Detect which cell encompasses the target text, then output its (x, y) center coordinate. 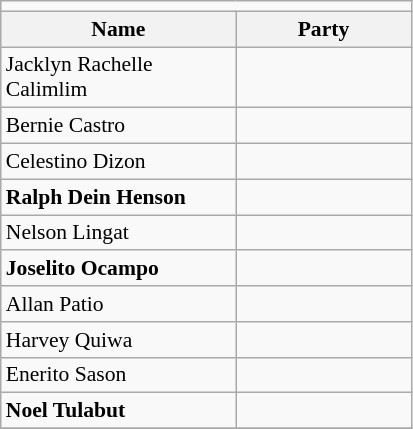
Allan Patio (118, 304)
Enerito Sason (118, 375)
Harvey Quiwa (118, 340)
Nelson Lingat (118, 233)
Party (324, 29)
Noel Tulabut (118, 411)
Joselito Ocampo (118, 269)
Bernie Castro (118, 126)
Jacklyn Rachelle Calimlim (118, 78)
Celestino Dizon (118, 162)
Ralph Dein Henson (118, 197)
Name (118, 29)
